For the text-containing cell, return its midpoint in [x, y] coordinate format. 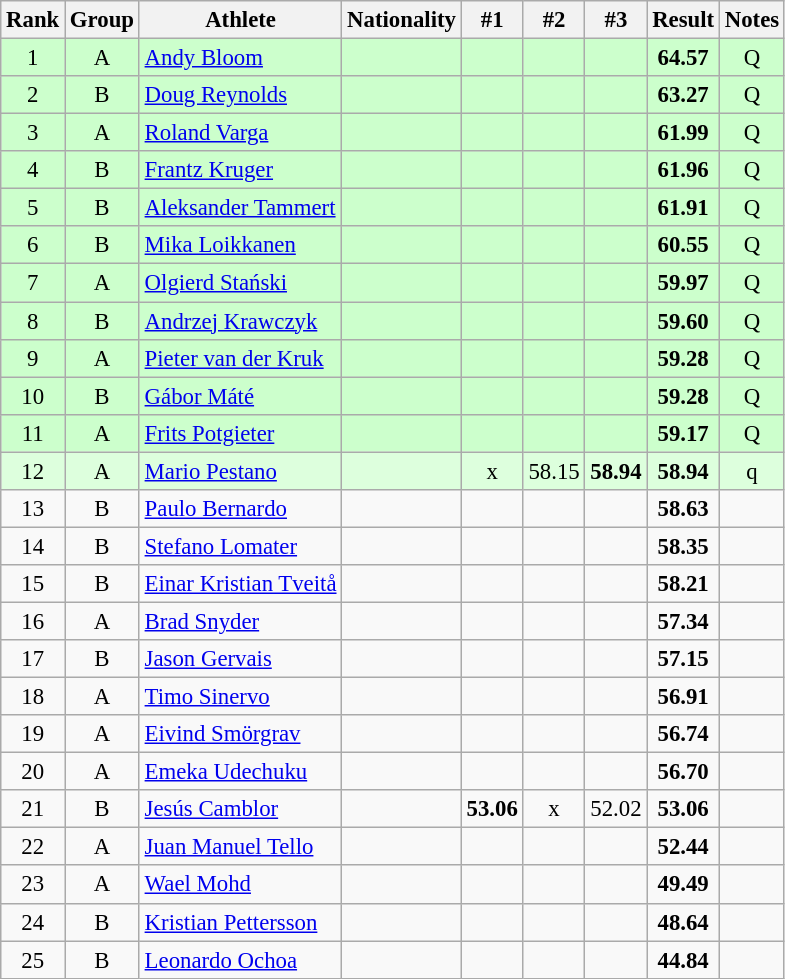
25 [33, 960]
59.97 [684, 283]
20 [33, 772]
Einar Kristian Tveitå [240, 584]
Wael Mohd [240, 885]
Brad Snyder [240, 621]
3 [33, 133]
52.44 [684, 847]
11 [33, 433]
61.91 [684, 208]
63.27 [684, 95]
10 [33, 396]
Jason Gervais [240, 659]
#3 [616, 20]
Jesús Camblor [240, 809]
Athlete [240, 20]
#1 [492, 20]
15 [33, 584]
Doug Reynolds [240, 95]
Aleksander Tammert [240, 208]
Kristian Pettersson [240, 922]
59.17 [684, 433]
Notes [752, 20]
Andrzej Krawczyk [240, 321]
Roland Varga [240, 133]
57.15 [684, 659]
#2 [554, 20]
8 [33, 321]
Frantz Kruger [240, 170]
Juan Manuel Tello [240, 847]
58.21 [684, 584]
Gábor Máté [240, 396]
Frits Potgieter [240, 433]
48.64 [684, 922]
Nationality [402, 20]
56.91 [684, 697]
56.70 [684, 772]
19 [33, 734]
Group [102, 20]
58.35 [684, 546]
6 [33, 245]
64.57 [684, 58]
Mika Loikkanen [240, 245]
22 [33, 847]
17 [33, 659]
52.02 [616, 809]
Timo Sinervo [240, 697]
58.15 [554, 471]
12 [33, 471]
61.96 [684, 170]
24 [33, 922]
Result [684, 20]
4 [33, 170]
Emeka Udechuku [240, 772]
2 [33, 95]
16 [33, 621]
23 [33, 885]
Eivind Smörgrav [240, 734]
Olgierd Stański [240, 283]
59.60 [684, 321]
Pieter van der Kruk [240, 358]
7 [33, 283]
18 [33, 697]
61.99 [684, 133]
q [752, 471]
49.49 [684, 885]
Leonardo Ochoa [240, 960]
56.74 [684, 734]
1 [33, 58]
21 [33, 809]
58.63 [684, 509]
57.34 [684, 621]
13 [33, 509]
Paulo Bernardo [240, 509]
14 [33, 546]
44.84 [684, 960]
Mario Pestano [240, 471]
Stefano Lomater [240, 546]
Andy Bloom [240, 58]
60.55 [684, 245]
Rank [33, 20]
9 [33, 358]
5 [33, 208]
